Provide the (X, Y) coordinate of the cell's center where the given text is located.  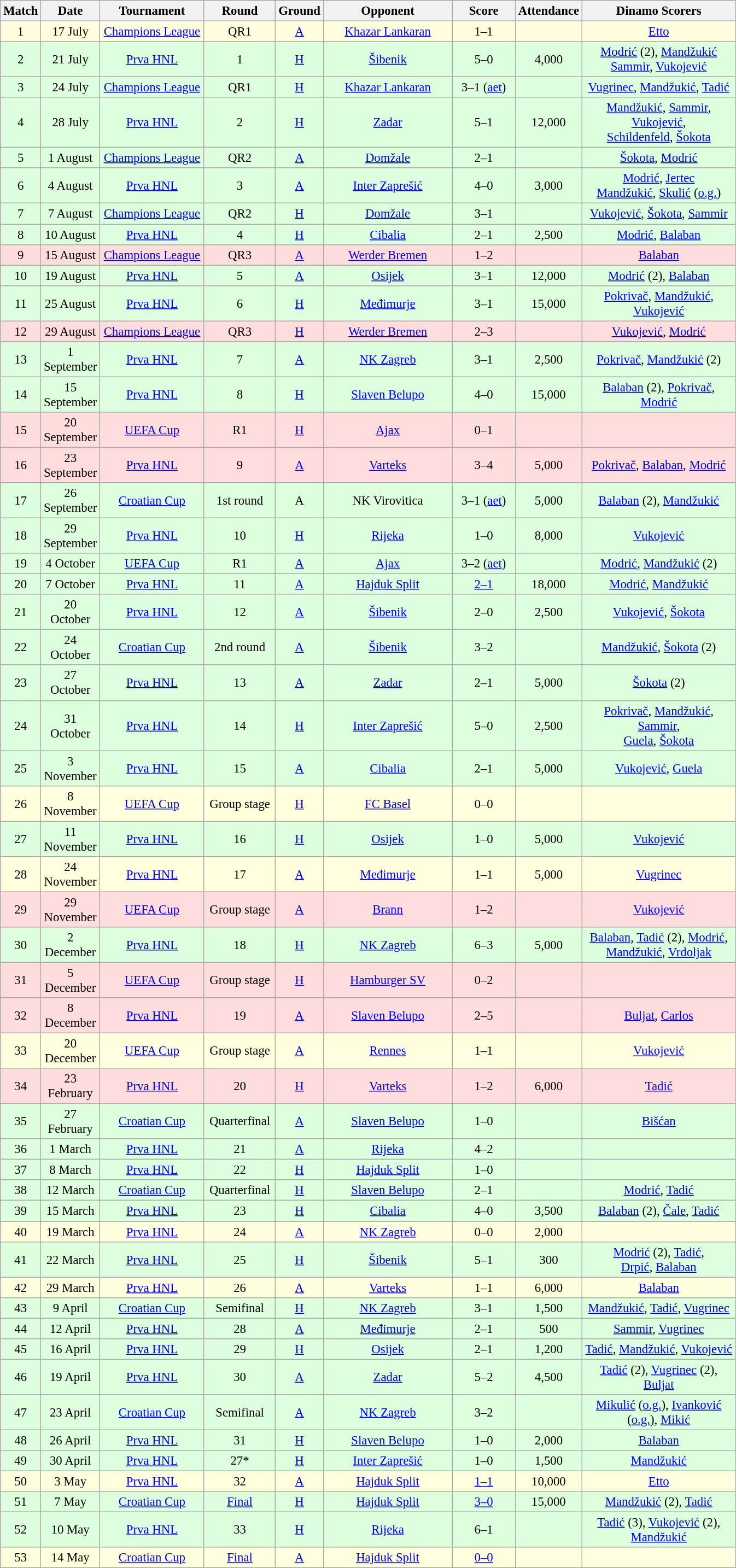
Pokrivač, Mandžukić (2) (658, 360)
24 November (71, 875)
7 May (71, 1502)
Mandžukić (2), Tadić (658, 1502)
Rennes (388, 1051)
1 September (71, 360)
30 April (71, 1461)
Sammir, Vugrinec (658, 1329)
10 May (71, 1530)
Pokrivač, Mandžukić, Sammir,Guela, Šokota (658, 726)
Vukojević, Modrić (658, 331)
NK Virovitica (388, 501)
Modrić, Tadić (658, 1190)
34 (21, 1086)
6–3 (484, 945)
17 July (71, 32)
14 May (71, 1558)
10 August (71, 235)
8,000 (548, 536)
12 April (71, 1329)
20 October (71, 612)
2nd round (240, 647)
Hamburger SV (388, 980)
40 (21, 1232)
Vukojević, Šokota, Sammir (658, 214)
Mandžukić, Sammir, Vukojević,Schildenfeld, Šokota (658, 122)
Modrić, JertecMandžukić, Skulić (o.g.) (658, 186)
19 August (71, 276)
23 September (71, 465)
47 (21, 1413)
21 July (71, 59)
8 November (71, 804)
Score (484, 11)
Date (71, 11)
22 March (71, 1260)
Vugrinec (658, 875)
Balaban, Tadić (2), Modrić,Mandžukić, Vrdoljak (658, 945)
19 April (71, 1377)
41 (21, 1260)
10,000 (548, 1482)
5–2 (484, 1377)
1,200 (548, 1349)
20 December (71, 1051)
39 (21, 1211)
Balaban (2), Mandžukić (658, 501)
29 August (71, 331)
15 September (71, 395)
Opponent (388, 11)
Tadić, Mandžukić, Vukojević (658, 1349)
2–0 (484, 612)
3–4 (484, 465)
Modrić, Balaban (658, 235)
25 August (71, 303)
31 October (71, 726)
48 (21, 1440)
Mandžukić, Šokota (2) (658, 647)
29 November (71, 910)
3,000 (548, 186)
53 (21, 1558)
Attendance (548, 11)
26 September (71, 501)
Modrić (2), Tadić,Drpić, Balaban (658, 1260)
49 (21, 1461)
42 (21, 1288)
Modrić, Mandžukić (2) (658, 564)
Brann (388, 910)
Bišćan (658, 1122)
Round (240, 11)
12 March (71, 1190)
0–1 (484, 430)
23 April (71, 1413)
Šokota (2) (658, 683)
3–2 (aet) (484, 564)
4,000 (548, 59)
9 April (71, 1308)
Balaban (2), Čale, Tadić (658, 1211)
Tadić (2), Vugrinec (2), Buljat (658, 1377)
Mandžukić (658, 1461)
Dinamo Scorers (658, 11)
4,500 (548, 1377)
2–3 (484, 331)
8 March (71, 1170)
8 December (71, 1016)
52 (21, 1530)
2 December (71, 945)
Modrić (2), Balaban (658, 276)
Pokrivač, Mandžukić, Vukojević (658, 303)
27 (21, 839)
6–1 (484, 1530)
Vukojević, Guela (658, 769)
27 October (71, 683)
15 August (71, 255)
45 (21, 1349)
Tournament (152, 11)
43 (21, 1308)
3 May (71, 1482)
27* (240, 1461)
Ground (300, 11)
3 November (71, 769)
38 (21, 1190)
37 (21, 1170)
Vukojević, Šokota (658, 612)
4–2 (484, 1149)
18,000 (548, 584)
Balaban (2), Pokrivač, Modrić (658, 395)
Šokota, Modrić (658, 158)
16 April (71, 1349)
46 (21, 1377)
23 February (71, 1086)
2–5 (484, 1016)
Pokrivač, Balaban, Modrić (658, 465)
1 March (71, 1149)
29 March (71, 1288)
50 (21, 1482)
Mikulić (o.g.), Ivanković (o.g.), Mikić (658, 1413)
36 (21, 1149)
51 (21, 1502)
24 July (71, 87)
FC Basel (388, 804)
15 March (71, 1211)
28 July (71, 122)
19 March (71, 1232)
0–2 (484, 980)
Tadić (3), Vukojević (2), Mandžukić (658, 1530)
7 October (71, 584)
Tadić (658, 1086)
1st round (240, 501)
35 (21, 1122)
5 December (71, 980)
44 (21, 1329)
20 September (71, 430)
300 (548, 1260)
Match (21, 11)
11 November (71, 839)
4 October (71, 564)
Modrić (2), MandžukićSammir, Vukojević (658, 59)
1 August (71, 158)
7 August (71, 214)
Modrić, Mandžukić (658, 584)
500 (548, 1329)
Mandžukić, Tadić, Vugrinec (658, 1308)
26 April (71, 1440)
3–0 (484, 1502)
29 September (71, 536)
27 February (71, 1122)
4 August (71, 186)
Vugrinec, Mandžukić, Tadić (658, 87)
3,500 (548, 1211)
24 October (71, 647)
Buljat, Carlos (658, 1016)
